Scan for the cell matching the given text and deliver its [X, Y] coordinate at center. 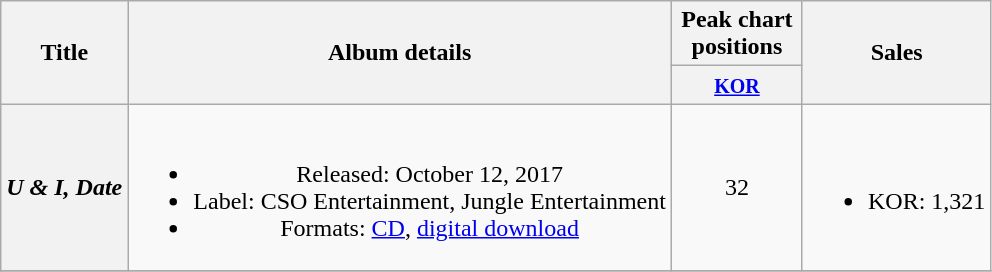
32 [736, 188]
Title [64, 52]
U & I, Date [64, 188]
Sales [896, 52]
Peak chart positions [736, 34]
KOR: 1,321 [896, 188]
KOR [736, 85]
Released: October 12, 2017Label: CSO Entertainment, Jungle EntertainmentFormats: CD, digital download [400, 188]
Album details [400, 52]
